Return the (x, y) coordinate for the center point of the cell that contains the specified text.  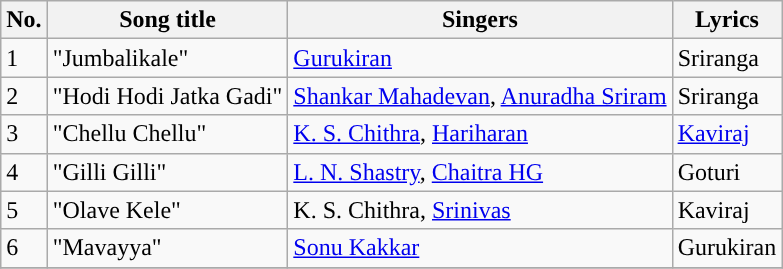
Singers (480, 20)
L. N. Shastry, Chaitra HG (480, 172)
"Olave Kele" (168, 210)
5 (24, 210)
"Jumbalikale" (168, 58)
Goturi (727, 172)
4 (24, 172)
Song title (168, 20)
6 (24, 248)
K. S. Chithra, Hariharan (480, 134)
Shankar Mahadevan, Anuradha Sriram (480, 96)
No. (24, 20)
1 (24, 58)
Lyrics (727, 20)
2 (24, 96)
"Mavayya" (168, 248)
K. S. Chithra, Srinivas (480, 210)
"Hodi Hodi Jatka Gadi" (168, 96)
"Chellu Chellu" (168, 134)
Sonu Kakkar (480, 248)
"Gilli Gilli" (168, 172)
3 (24, 134)
